Identify which cell holds the provided text, then report its (x, y) central coordinate. 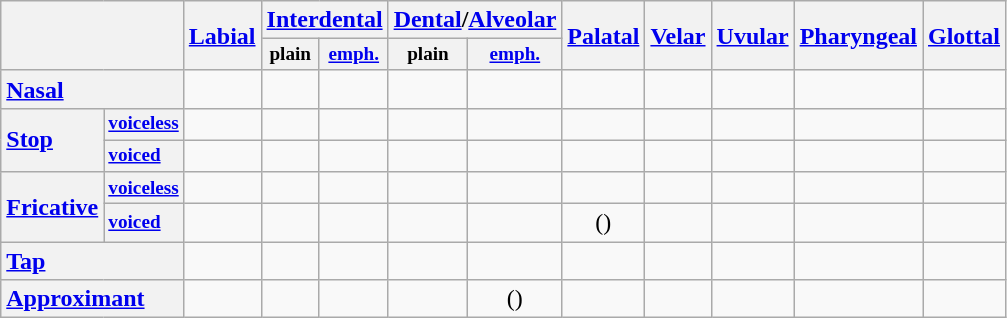
Velar (678, 36)
Nasal (92, 89)
Dental/Alveolar (475, 20)
Approximant (92, 299)
Palatal (604, 36)
Fricative (52, 207)
Interdental (324, 20)
Uvular (752, 36)
Stop (52, 140)
Labial (222, 36)
Glottal (964, 36)
Tap (92, 261)
Pharyngeal (858, 36)
